Identify which cell holds the provided text, then report its (X, Y) central coordinate. 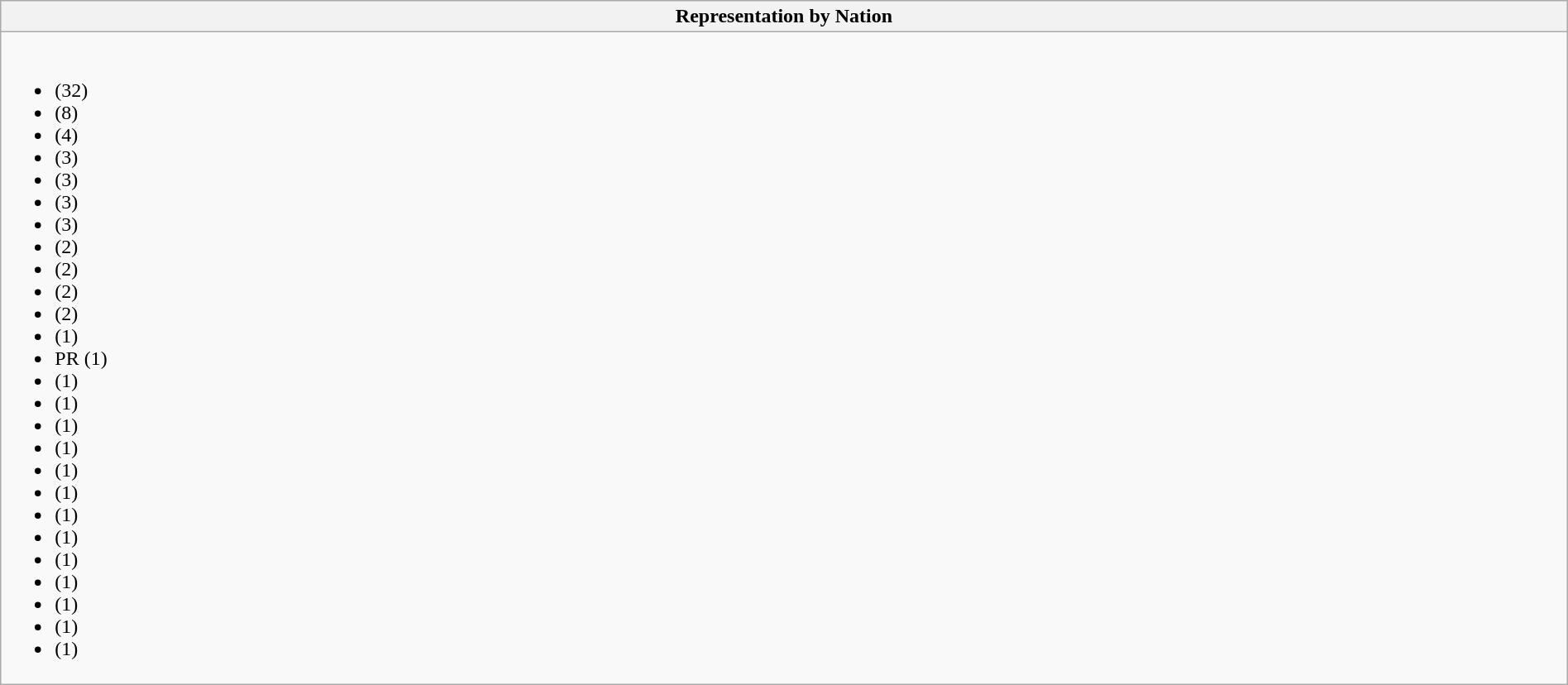
Representation by Nation (784, 17)
(32) (8) (4) (3) (3) (3) (3) (2) (2) (2) (2) (1) PR (1) (1) (1) (1) (1) (1) (1) (1) (1) (1) (1) (1) (1) (1) (784, 358)
